From the cell containing the given text, extract its center point as [X, Y] coordinate. 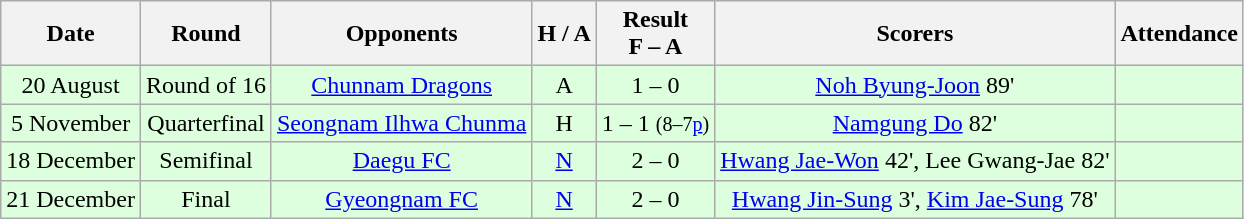
A [564, 85]
21 December [71, 199]
Round of 16 [206, 85]
Scorers [915, 34]
Chunnam Dragons [401, 85]
18 December [71, 161]
Noh Byung-Joon 89' [915, 85]
Semifinal [206, 161]
1 – 0 [655, 85]
Round [206, 34]
5 November [71, 123]
Date [71, 34]
1 – 1 (8–7p) [655, 123]
Namgung Do 82' [915, 123]
Opponents [401, 34]
Seongnam Ilhwa Chunma [401, 123]
Daegu FC [401, 161]
Final [206, 199]
Attendance [1179, 34]
Gyeongnam FC [401, 199]
Hwang Jin-Sung 3', Kim Jae-Sung 78' [915, 199]
ResultF – A [655, 34]
H / A [564, 34]
Quarterfinal [206, 123]
Hwang Jae-Won 42', Lee Gwang-Jae 82' [915, 161]
20 August [71, 85]
H [564, 123]
